Output the (x, y) coordinate of the center of the cell containing the given text.  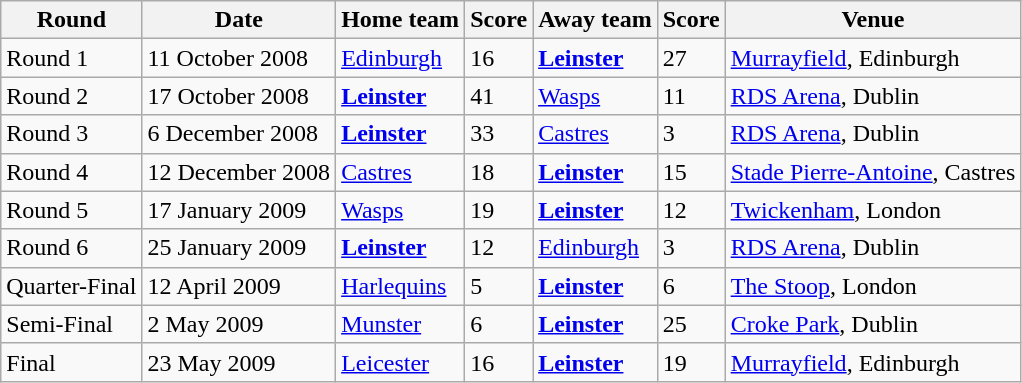
Croke Park, Dublin (873, 324)
Stade Pierre-Antoine, Castres (873, 172)
25 (691, 324)
25 January 2009 (239, 248)
41 (499, 96)
5 (499, 286)
Round 2 (72, 96)
Leicester (400, 362)
17 January 2009 (239, 210)
12 December 2008 (239, 172)
2 May 2009 (239, 324)
33 (499, 134)
Munster (400, 324)
Quarter-Final (72, 286)
Round 4 (72, 172)
Final (72, 362)
Date (239, 20)
Harlequins (400, 286)
Round 6 (72, 248)
23 May 2009 (239, 362)
17 October 2008 (239, 96)
18 (499, 172)
The Stoop, London (873, 286)
11 (691, 96)
Round 1 (72, 58)
6 December 2008 (239, 134)
15 (691, 172)
12 April 2009 (239, 286)
Twickenham, London (873, 210)
Home team (400, 20)
Round 5 (72, 210)
Round 3 (72, 134)
Venue (873, 20)
Away team (596, 20)
27 (691, 58)
Round (72, 20)
Semi-Final (72, 324)
11 October 2008 (239, 58)
